From the cell containing the given text, extract its center point as (x, y) coordinate. 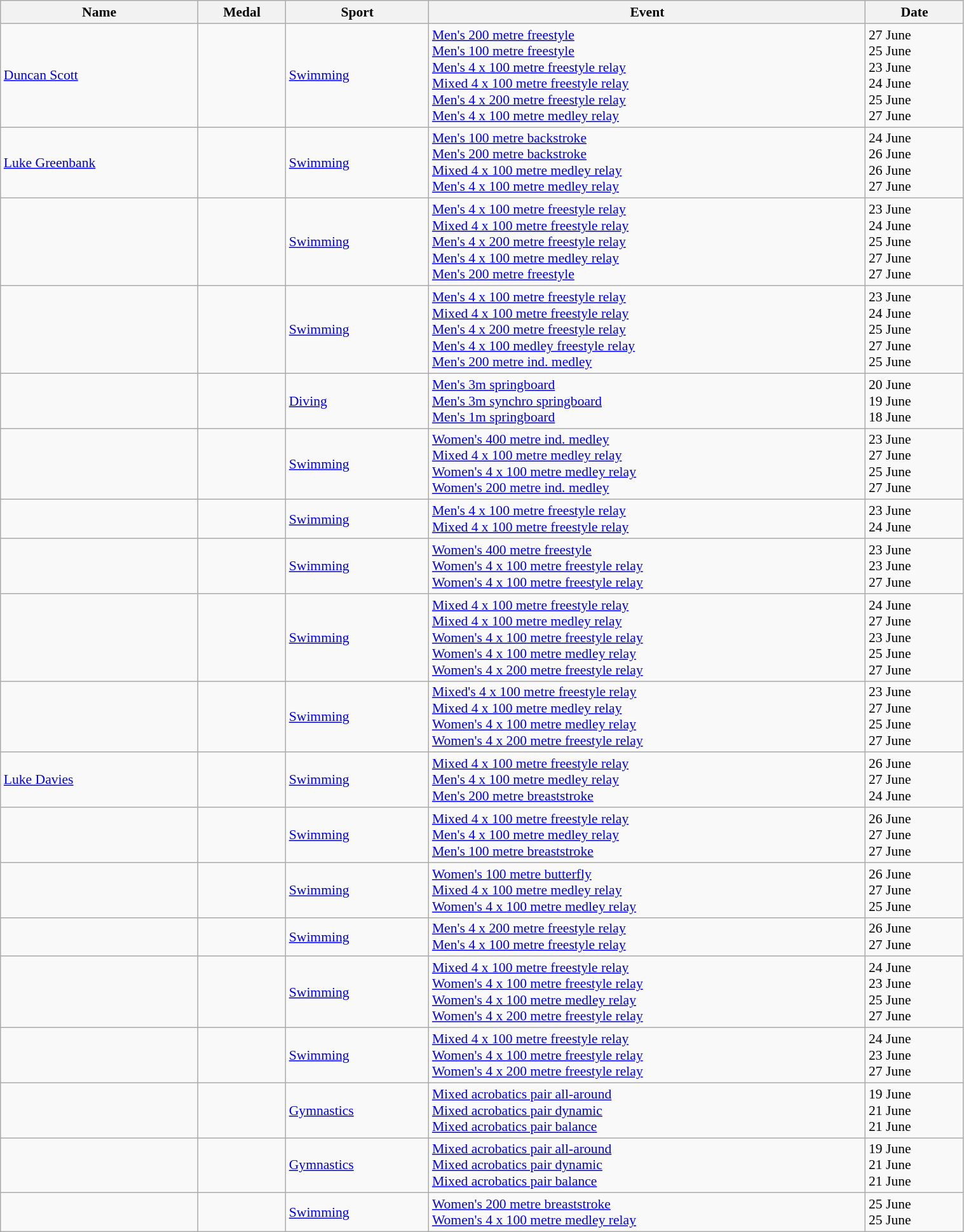
Women's 100 metre butterflyMixed 4 x 100 metre medley relay Women's 4 x 100 metre medley relay (647, 890)
Luke Davies (99, 781)
Women's 200 metre breaststrokeWomen's 4 x 100 metre medley relay (647, 1213)
Luke Greenbank (99, 163)
Mixed 4 x 100 metre freestyle relayWomen's 4 x 100 metre freestyle relayWomen's 4 x 100 metre medley relayWomen's 4 x 200 metre freestyle relay (647, 992)
24 June26 June26 June27 June (914, 163)
24 June27 June23 June25 June27 June (914, 638)
Mixed's 4 x 100 metre freestyle relayMixed 4 x 100 metre medley relay Women's 4 x 100 metre medley relay Women's 4 x 200 metre freestyle relay (647, 716)
23 June24 June (914, 519)
23 June24 June25 June27 June27 June (914, 242)
Men's 3m springboardMen's 3m synchro springboardMen's 1m springboard (647, 400)
Men's 100 metre backstroke Men's 200 metre backstroke Mixed 4 x 100 metre medley relayMen's 4 x 100 metre medley relay (647, 163)
26 June27 June24 June (914, 781)
Mixed 4 x 100 metre freestyle relayMen's 4 x 100 metre medley relayMen's 100 metre breaststroke (647, 835)
25 June25 June (914, 1213)
Sport (357, 12)
Diving (357, 400)
Men's 4 x 200 metre freestyle relayMen's 4 x 100 metre freestyle relay (647, 937)
Mixed 4 x 100 metre freestyle relayWomen's 4 x 100 metre freestyle relayWomen's 4 x 200 metre freestyle relay (647, 1055)
Duncan Scott (99, 75)
Medal (241, 12)
Women's 400 metre ind. medleyMixed 4 x 100 metre medley relay Women's 4 x 100 metre medley relayWomen's 200 metre ind. medley (647, 464)
Mixed 4 x 100 metre freestyle relayMen's 4 x 100 metre medley relayMen's 200 metre breaststroke (647, 781)
23 June23 June27 June (914, 566)
26 June27 June27 June (914, 835)
20 June19 June18 June (914, 400)
23 June24 June25 June27 June25 June (914, 330)
27 June25 June23 June24 June25 June27 June (914, 75)
Event (647, 12)
Name (99, 12)
Women's 400 metre freestyle Women's 4 x 100 metre freestyle relay Women's 4 x 100 metre freestyle relay (647, 566)
24 June23 June27 June (914, 1055)
Men's 4 x 100 metre freestyle relay Mixed 4 x 100 metre freestyle relay (647, 519)
Date (914, 12)
24 June23 June25 June27 June (914, 992)
26 June27 June (914, 937)
26 June 27 June25 June (914, 890)
